Locate the cell with the specified text and output its (x, y) center coordinate. 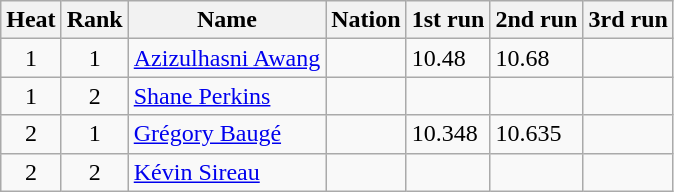
Rank (94, 20)
10.635 (536, 134)
Name (226, 20)
Shane Perkins (226, 96)
Heat (31, 20)
Azizulhasni Awang (226, 58)
10.48 (448, 58)
10.68 (536, 58)
Nation (366, 20)
1st run (448, 20)
10.348 (448, 134)
2nd run (536, 20)
Kévin Sireau (226, 172)
3rd run (628, 20)
Grégory Baugé (226, 134)
